Output the (x, y) coordinate of the center of the cell containing the given text.  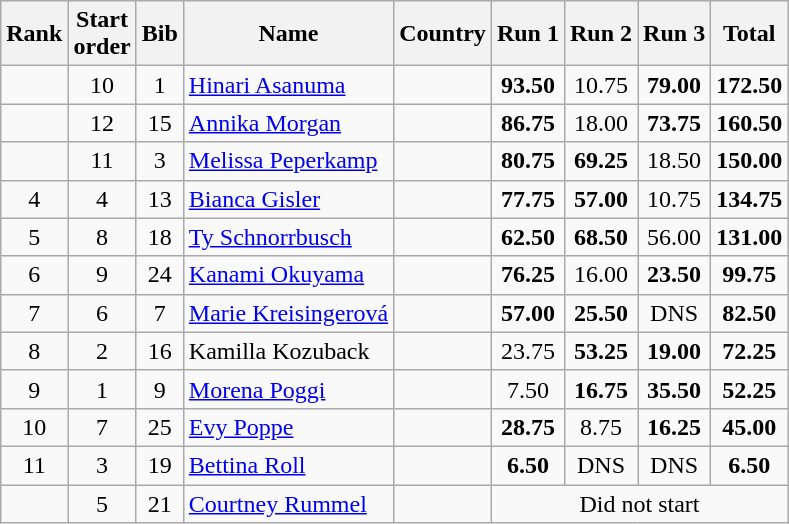
150.00 (750, 161)
2 (102, 351)
25 (160, 427)
25.50 (600, 313)
Bettina Roll (288, 465)
134.75 (750, 199)
80.75 (528, 161)
68.50 (600, 237)
172.50 (750, 85)
16 (160, 351)
8.75 (600, 427)
72.25 (750, 351)
Run 1 (528, 34)
23.50 (674, 275)
19.00 (674, 351)
15 (160, 123)
160.50 (750, 123)
73.75 (674, 123)
93.50 (528, 85)
131.00 (750, 237)
Run 2 (600, 34)
16.25 (674, 427)
76.25 (528, 275)
21 (160, 503)
16.00 (600, 275)
45.00 (750, 427)
Evy Poppe (288, 427)
18.50 (674, 161)
Did not start (639, 503)
Courtney Rummel (288, 503)
Annika Morgan (288, 123)
12 (102, 123)
82.50 (750, 313)
Marie Kreisingerová (288, 313)
86.75 (528, 123)
52.25 (750, 389)
Rank (34, 34)
23.75 (528, 351)
Hinari Asanuma (288, 85)
99.75 (750, 275)
7.50 (528, 389)
18 (160, 237)
35.50 (674, 389)
Bianca Gisler (288, 199)
53.25 (600, 351)
Morena Poggi (288, 389)
56.00 (674, 237)
Kamilla Kozuback (288, 351)
Startorder (102, 34)
19 (160, 465)
Name (288, 34)
Melissa Peperkamp (288, 161)
62.50 (528, 237)
Bib (160, 34)
69.25 (600, 161)
Kanami Okuyama (288, 275)
18.00 (600, 123)
13 (160, 199)
79.00 (674, 85)
Run 3 (674, 34)
28.75 (528, 427)
24 (160, 275)
Total (750, 34)
77.75 (528, 199)
16.75 (600, 389)
Country (443, 34)
Ty Schnorrbusch (288, 237)
